Scan for the cell matching the given text and deliver its [X, Y] coordinate at center. 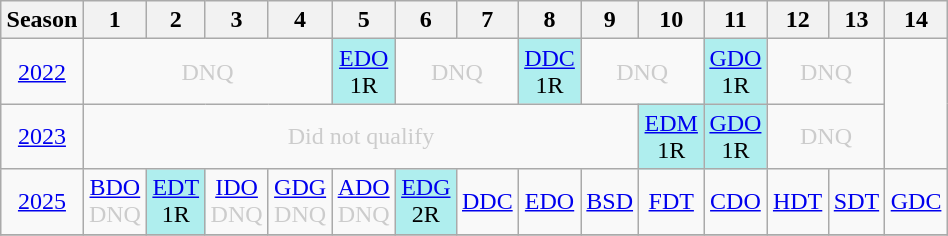
GDGDNQ [300, 202]
7 [487, 20]
13 [856, 20]
9 [610, 20]
5 [364, 20]
14 [916, 20]
2023 [42, 136]
EDG2R [426, 202]
10 [672, 20]
CDO [736, 202]
DDC1R [549, 72]
3 [237, 20]
GDC [916, 202]
EDT1R [176, 202]
2 [176, 20]
1 [115, 20]
11 [736, 20]
SDT [856, 202]
2025 [42, 202]
BSD [610, 202]
ADODNQ [364, 202]
FDT [672, 202]
Did not qualify [361, 136]
BDODNQ [115, 202]
2022 [42, 72]
12 [798, 20]
EDO1R [364, 72]
4 [300, 20]
Season [42, 20]
EDO [549, 202]
EDM1R [672, 136]
HDT [798, 202]
IDODNQ [237, 202]
6 [426, 20]
DDC [487, 202]
8 [549, 20]
